Locate the cell with the specified text and output its (X, Y) center coordinate. 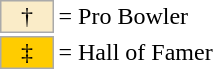
‡ (27, 52)
† (27, 16)
